Detect which cell encompasses the target text, then output its [X, Y] center coordinate. 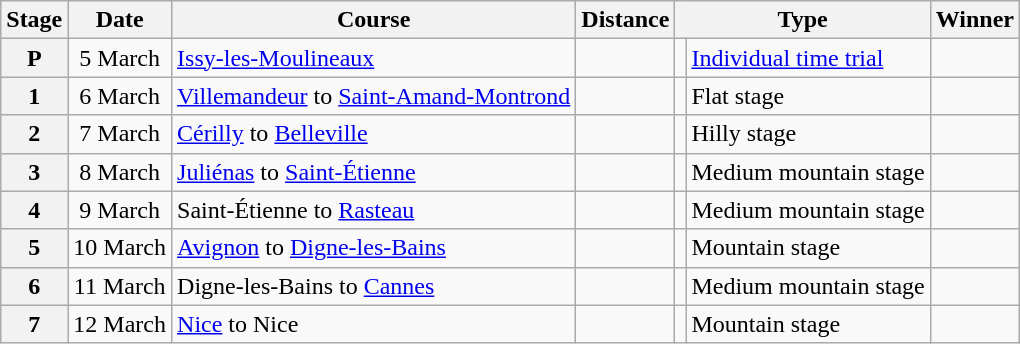
Stage [34, 20]
Villemandeur to Saint-Amand-Montrond [374, 96]
Saint-Étienne to Rasteau [374, 210]
4 [34, 210]
Nice to Nice [374, 324]
Cérilly to Belleville [374, 134]
P [34, 58]
Digne-les-Bains to Cannes [374, 286]
Winner [974, 20]
Juliénas to Saint-Étienne [374, 172]
Flat stage [808, 96]
Individual time trial [808, 58]
Issy-les-Moulineaux [374, 58]
7 [34, 324]
Date [120, 20]
3 [34, 172]
11 March [120, 286]
5 March [120, 58]
10 March [120, 248]
2 [34, 134]
Type [802, 20]
6 [34, 286]
5 [34, 248]
6 March [120, 96]
12 March [120, 324]
1 [34, 96]
7 March [120, 134]
Avignon to Digne-les-Bains [374, 248]
8 March [120, 172]
Distance [626, 20]
Hilly stage [808, 134]
Course [374, 20]
9 March [120, 210]
